Detect which cell encompasses the target text, then output its [x, y] center coordinate. 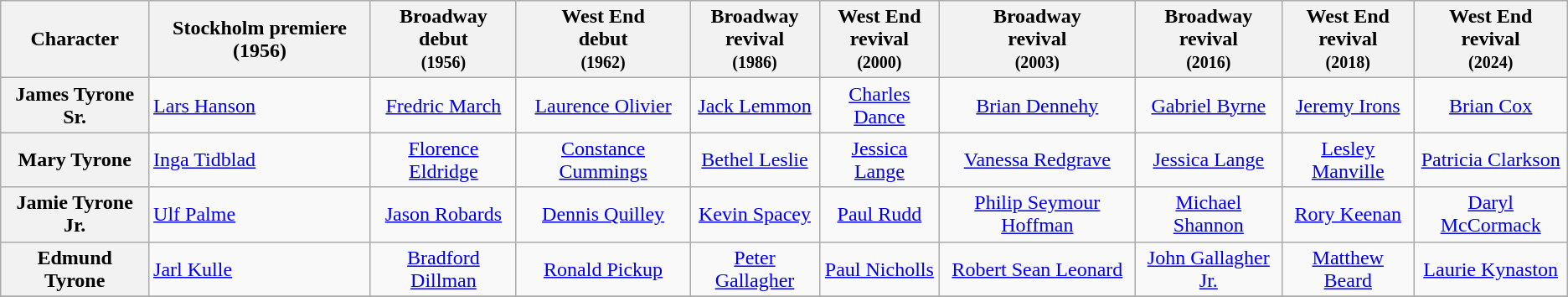
Charles Dance [879, 106]
Bethel Leslie [756, 159]
Jarl Kulle [260, 268]
Laurence Olivier [603, 106]
Constance Cummings [603, 159]
Ulf Palme [260, 215]
Matthew Beard [1348, 268]
Jamie Tyrone Jr. [75, 215]
Dennis Quilley [603, 215]
Broadway revival (1986) [756, 39]
Vanessa Redgrave [1037, 159]
Edmund Tyrone [75, 268]
Character [75, 39]
Broadway revival (2016) [1208, 39]
Lars Hanson [260, 106]
West End revival (2024) [1491, 39]
Brian Cox [1491, 106]
Jack Lemmon [756, 106]
Laurie Kynaston [1491, 268]
Paul Rudd [879, 215]
Philip Seymour Hoffman [1037, 215]
West End revival (2018) [1348, 39]
Daryl McCormack [1491, 215]
Fredric March [443, 106]
Peter Gallagher [756, 268]
Michael Shannon [1208, 215]
Jason Robards [443, 215]
Brian Dennehy [1037, 106]
Patricia Clarkson [1491, 159]
Broadway debut (1956) [443, 39]
Ronald Pickup [603, 268]
Florence Eldridge [443, 159]
West End debut (1962) [603, 39]
Inga Tidblad [260, 159]
Gabriel Byrne [1208, 106]
Robert Sean Leonard [1037, 268]
James Tyrone Sr. [75, 106]
Stockholm premiere (1956) [260, 39]
Mary Tyrone [75, 159]
John Gallagher Jr. [1208, 268]
Rory Keenan [1348, 215]
Broadway revival (2003) [1037, 39]
Lesley Manville [1348, 159]
Kevin Spacey [756, 215]
Jeremy Irons [1348, 106]
West End revival (2000) [879, 39]
Paul Nicholls [879, 268]
Bradford Dillman [443, 268]
